Pinpoint the cell where the given text exists, returning its [X, Y] midpoint coordinate. 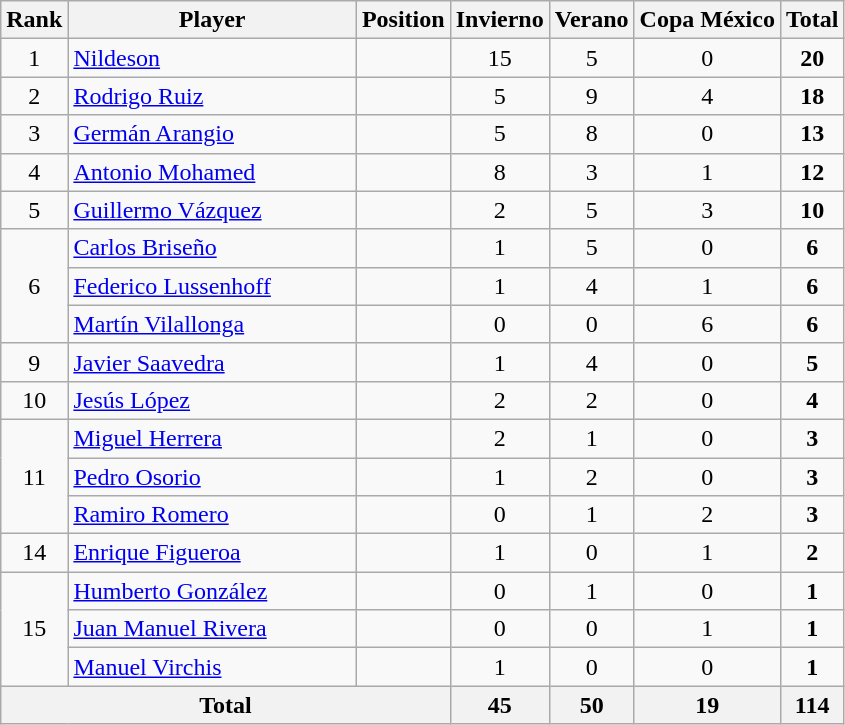
18 [812, 96]
Carlos Briseño [212, 248]
Invierno [500, 20]
Ramiro Romero [212, 515]
Jesús López [212, 400]
Enrique Figueroa [212, 553]
50 [592, 705]
Pedro Osorio [212, 477]
12 [812, 172]
Rank [34, 20]
Copa México [707, 20]
Miguel Herrera [212, 438]
114 [812, 705]
Verano [592, 20]
Martín Vilallonga [212, 324]
Germán Arangio [212, 134]
Rodrigo Ruiz [212, 96]
Manuel Virchis [212, 667]
13 [812, 134]
14 [34, 553]
Federico Lussenhoff [212, 286]
Nildeson [212, 58]
Humberto González [212, 591]
Player [212, 20]
Position [403, 20]
45 [500, 705]
Javier Saavedra [212, 362]
20 [812, 58]
Guillermo Vázquez [212, 210]
19 [707, 705]
11 [34, 476]
Antonio Mohamed [212, 172]
Juan Manuel Rivera [212, 629]
